Locate the cell with the specified text and output its [x, y] center coordinate. 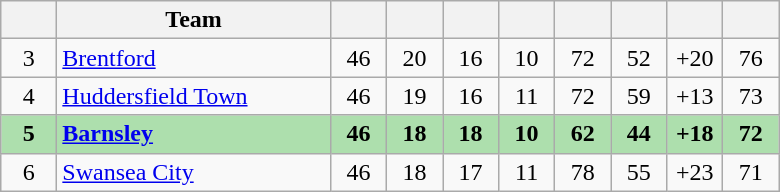
4 [29, 96]
17 [470, 172]
52 [639, 58]
44 [639, 134]
5 [29, 134]
+20 [695, 58]
+13 [695, 96]
78 [583, 172]
+23 [695, 172]
+18 [695, 134]
20 [414, 58]
19 [414, 96]
76 [751, 58]
Brentford [194, 58]
62 [583, 134]
Team [194, 20]
59 [639, 96]
Huddersfield Town [194, 96]
73 [751, 96]
Swansea City [194, 172]
55 [639, 172]
71 [751, 172]
6 [29, 172]
3 [29, 58]
Barnsley [194, 134]
